Capture the cell that displays the provided text and extract its [X, Y] central coordinate. 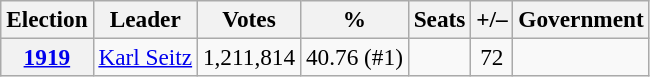
+/– [492, 19]
40.76 (#1) [355, 57]
% [355, 19]
1919 [47, 57]
Leader [146, 19]
72 [492, 57]
Karl Seitz [146, 57]
1,211,814 [250, 57]
Votes [250, 19]
Government [581, 19]
Election [47, 19]
Seats [440, 19]
